Determine the (X, Y) coordinate at the center of the cell enclosing the given text.  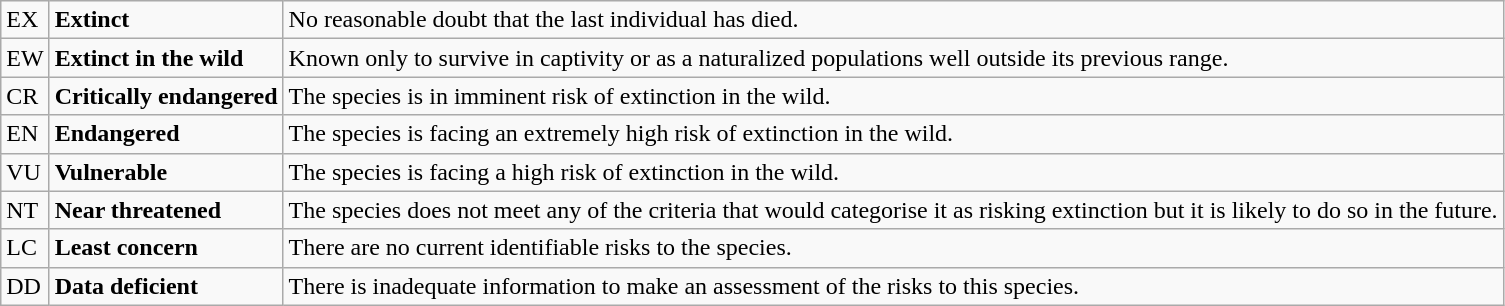
Least concern (166, 248)
There is inadequate information to make an assessment of the risks to this species. (893, 286)
The species is in imminent risk of extinction in the wild. (893, 96)
Extinct (166, 20)
EX (25, 20)
CR (25, 96)
The species is facing a high risk of extinction in the wild. (893, 172)
The species does not meet any of the criteria that would categorise it as risking extinction but it is likely to do so in the future. (893, 210)
VU (25, 172)
No reasonable doubt that the last individual has died. (893, 20)
LC (25, 248)
Critically endangered (166, 96)
Data deficient (166, 286)
EN (25, 134)
Known only to survive in captivity or as a naturalized populations well outside its previous range. (893, 58)
EW (25, 58)
Extinct in the wild (166, 58)
There are no current identifiable risks to the species. (893, 248)
Vulnerable (166, 172)
The species is facing an extremely high risk of extinction in the wild. (893, 134)
NT (25, 210)
DD (25, 286)
Endangered (166, 134)
Near threatened (166, 210)
